Output the (X, Y) coordinate of the center of the cell containing the given text.  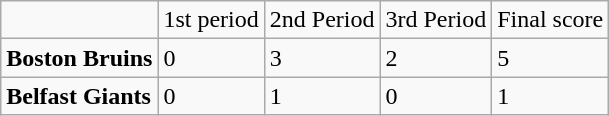
2nd Period (322, 20)
Boston Bruins (80, 58)
3 (322, 58)
1st period (211, 20)
3rd Period (436, 20)
Belfast Giants (80, 96)
Final score (550, 20)
2 (436, 58)
5 (550, 58)
